Detect which cell encompasses the target text, then output its (X, Y) center coordinate. 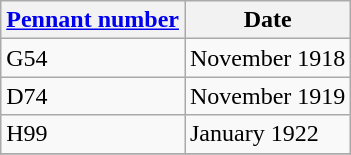
D74 (93, 96)
November 1918 (267, 58)
November 1919 (267, 96)
Date (267, 20)
H99 (93, 134)
Pennant number (93, 20)
January 1922 (267, 134)
G54 (93, 58)
